Capture the cell that displays the provided text and extract its [X, Y] central coordinate. 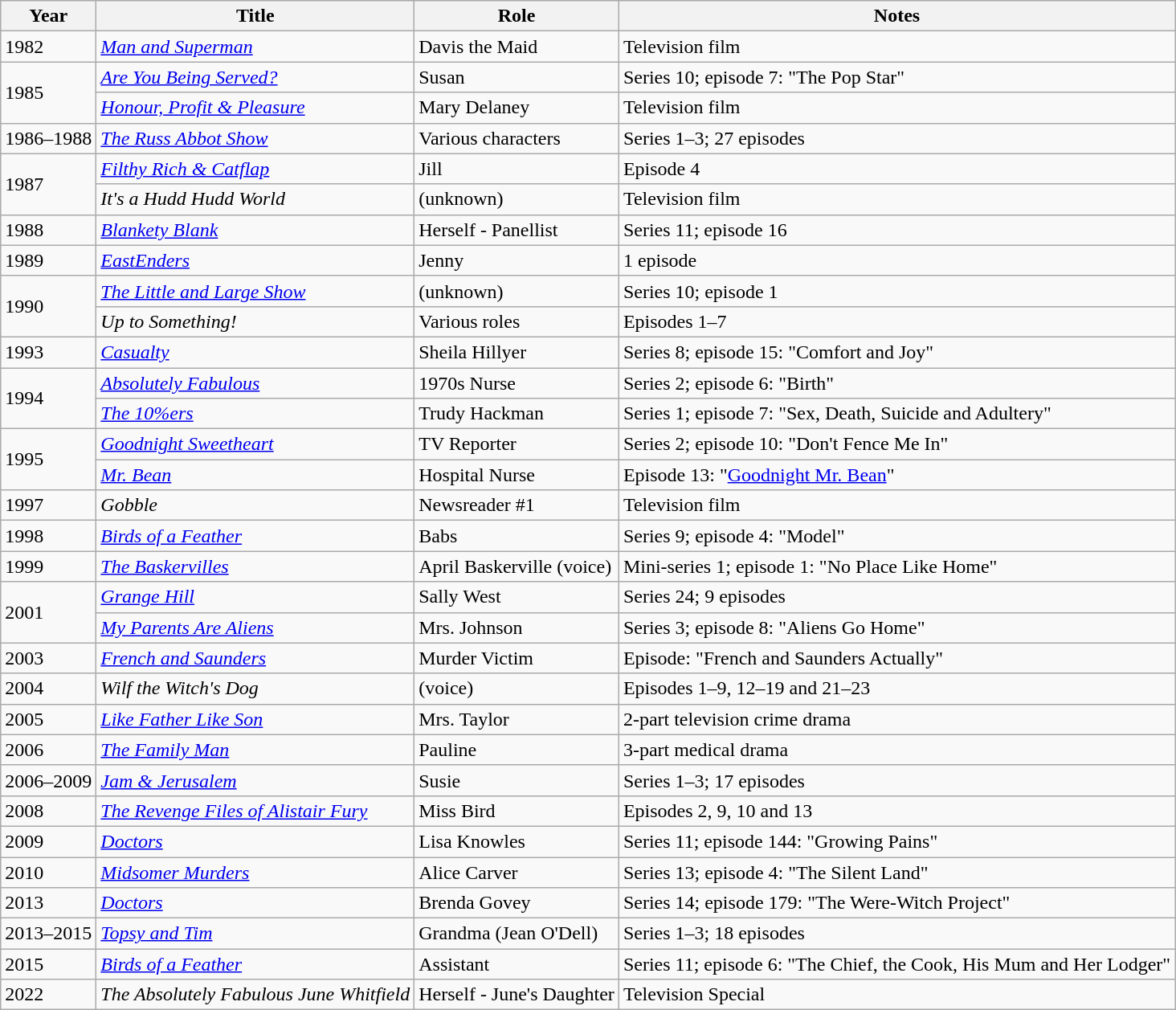
Mrs. Johnson [517, 628]
Series 1–3; 27 episodes [896, 138]
Series 11; episode 16 [896, 230]
1995 [48, 460]
EastEnders [255, 260]
2022 [48, 995]
1985 [48, 92]
Series 1–3; 18 episodes [896, 934]
Brenda Govey [517, 903]
Episode: "French and Saunders Actually" [896, 658]
Series 1; episode 7: "Sex, Death, Suicide and Adultery" [896, 414]
Episodes 1–7 [896, 321]
Jill [517, 169]
Man and Superman [255, 47]
1998 [48, 536]
Are You Being Served? [255, 77]
Newsreader #1 [517, 505]
Murder Victim [517, 658]
The 10%ers [255, 414]
2008 [48, 811]
Filthy Rich & Catflap [255, 169]
Series 10; episode 7: "The Pop Star" [896, 77]
My Parents Are Aliens [255, 628]
French and Saunders [255, 658]
3-part medical drama [896, 750]
Topsy and Tim [255, 934]
Episode 4 [896, 169]
The Russ Abbot Show [255, 138]
Goodnight Sweetheart [255, 444]
Episodes 1–9, 12–19 and 21–23 [896, 689]
Notes [896, 16]
1999 [48, 566]
1997 [48, 505]
Series 13; episode 4: "The Silent Land" [896, 872]
2003 [48, 658]
Up to Something! [255, 321]
2010 [48, 872]
Series 24; 9 episodes [896, 597]
1970s Nurse [517, 383]
Episode 13: "Goodnight Mr. Bean" [896, 475]
Series 2; episode 10: "Don't Fence Me In" [896, 444]
Grange Hill [255, 597]
The Revenge Files of Alistair Fury [255, 811]
The Absolutely Fabulous June Whitfield [255, 995]
2013 [48, 903]
April Baskerville (voice) [517, 566]
It's a Hudd Hudd World [255, 199]
Casualty [255, 352]
Honour, Profit & Pleasure [255, 108]
Wilf the Witch's Dog [255, 689]
Sally West [517, 597]
Series 9; episode 4: "Model" [896, 536]
2006 [48, 750]
Absolutely Fabulous [255, 383]
Herself - June's Daughter [517, 995]
Jam & Jerusalem [255, 780]
Series 8; episode 15: "Comfort and Joy" [896, 352]
Gobble [255, 505]
Mini-series 1; episode 1: "No Place Like Home" [896, 566]
TV Reporter [517, 444]
Series 11; episode 6: "The Chief, the Cook, His Mum and Her Lodger" [896, 964]
Pauline [517, 750]
Series 10; episode 1 [896, 291]
Grandma (Jean O'Dell) [517, 934]
Television Special [896, 995]
2004 [48, 689]
Various characters [517, 138]
Midsomer Murders [255, 872]
Series 14; episode 179: "The Were-Witch Project" [896, 903]
Year [48, 16]
Mrs. Taylor [517, 719]
Hospital Nurse [517, 475]
2009 [48, 841]
Sheila Hillyer [517, 352]
Assistant [517, 964]
1994 [48, 399]
Title [255, 16]
Babs [517, 536]
Trudy Hackman [517, 414]
Herself - Panellist [517, 230]
Like Father Like Son [255, 719]
1988 [48, 230]
Series 11; episode 144: "Growing Pains" [896, 841]
Series 1–3; 17 episodes [896, 780]
Alice Carver [517, 872]
Miss Bird [517, 811]
2015 [48, 964]
The Family Man [255, 750]
2005 [48, 719]
Series 2; episode 6: "Birth" [896, 383]
Various roles [517, 321]
1993 [48, 352]
1989 [48, 260]
Jenny [517, 260]
(voice) [517, 689]
Series 3; episode 8: "Aliens Go Home" [896, 628]
1 episode [896, 260]
2001 [48, 612]
Mary Delaney [517, 108]
Davis the Maid [517, 47]
Lisa Knowles [517, 841]
Role [517, 16]
Episodes 2, 9, 10 and 13 [896, 811]
1987 [48, 184]
The Baskervilles [255, 566]
1982 [48, 47]
The Little and Large Show [255, 291]
Susie [517, 780]
2-part television crime drama [896, 719]
2006–2009 [48, 780]
Susan [517, 77]
1990 [48, 306]
Blankety Blank [255, 230]
Mr. Bean [255, 475]
2013–2015 [48, 934]
1986–1988 [48, 138]
